Detect which cell encompasses the target text, then output its [X, Y] center coordinate. 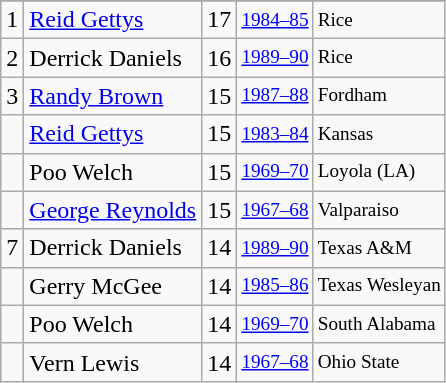
Valparaiso [379, 210]
Texas A&M [379, 248]
16 [220, 58]
Vern Lewis [113, 362]
Fordham [379, 96]
1 [12, 20]
1987–88 [275, 96]
Loyola (LA) [379, 172]
1984–85 [275, 20]
2 [12, 58]
Ohio State [379, 362]
Randy Brown [113, 96]
7 [12, 248]
South Alabama [379, 324]
3 [12, 96]
George Reynolds [113, 210]
Kansas [379, 134]
1983–84 [275, 134]
1985–86 [275, 286]
Texas Wesleyan [379, 286]
17 [220, 20]
Gerry McGee [113, 286]
